Search for the cell housing the specified text and yield its (X, Y) center coordinate. 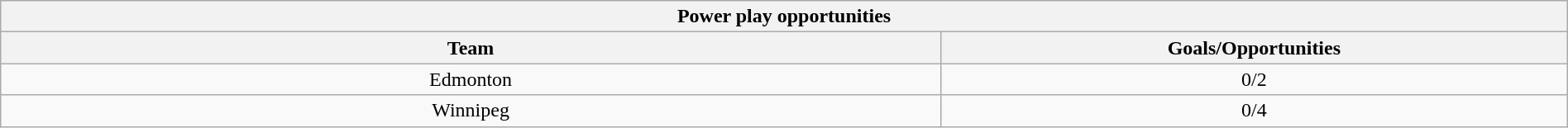
0/2 (1254, 79)
0/4 (1254, 111)
Winnipeg (471, 111)
Team (471, 48)
Goals/Opportunities (1254, 48)
Edmonton (471, 79)
Power play opportunities (784, 17)
